Search for the cell housing the specified text and yield its (X, Y) center coordinate. 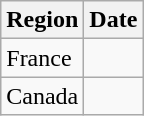
Canada (42, 96)
Region (42, 20)
Date (114, 20)
France (42, 58)
